Provide the [x, y] coordinate of the cell's center where the given text is located.  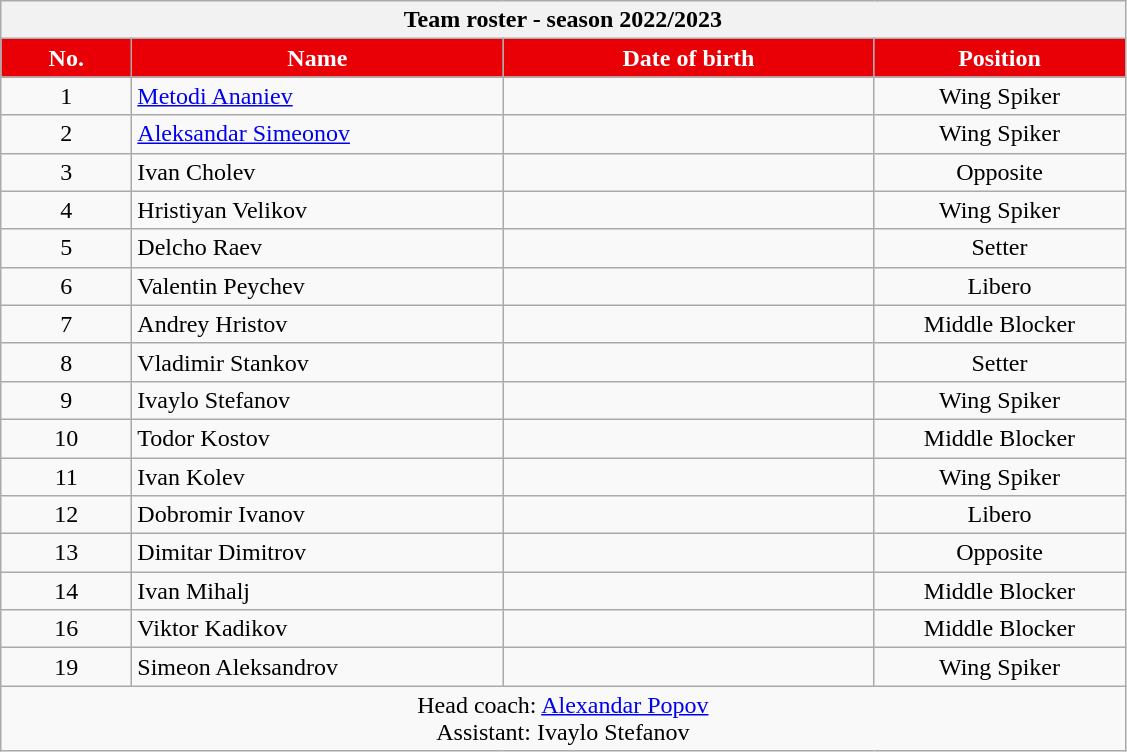
Dimitar Dimitrov [318, 553]
3 [66, 172]
11 [66, 477]
Delcho Raev [318, 248]
Ivan Mihalj [318, 591]
13 [66, 553]
Andrey Hristov [318, 324]
14 [66, 591]
6 [66, 286]
10 [66, 438]
Valentin Peychev [318, 286]
Date of birth [688, 58]
16 [66, 629]
Team roster - season 2022/2023 [563, 20]
12 [66, 515]
4 [66, 210]
Simeon Aleksandrov [318, 667]
8 [66, 362]
19 [66, 667]
Metodi Ananiev [318, 96]
Ivan Kolev [318, 477]
1 [66, 96]
Name [318, 58]
No. [66, 58]
Position [1000, 58]
Viktor Kadikov [318, 629]
7 [66, 324]
Todor Kostov [318, 438]
Aleksandar Simeonov [318, 134]
Dobromir Ivanov [318, 515]
Head coach: Alexandar PopovAssistant: Ivaylo Stefanov [563, 718]
5 [66, 248]
Ivan Cholev [318, 172]
9 [66, 400]
Hristiyan Velikov [318, 210]
Vladimir Stankov [318, 362]
2 [66, 134]
Ivaylo Stefanov [318, 400]
